Detect which cell encompasses the target text, then output its [X, Y] center coordinate. 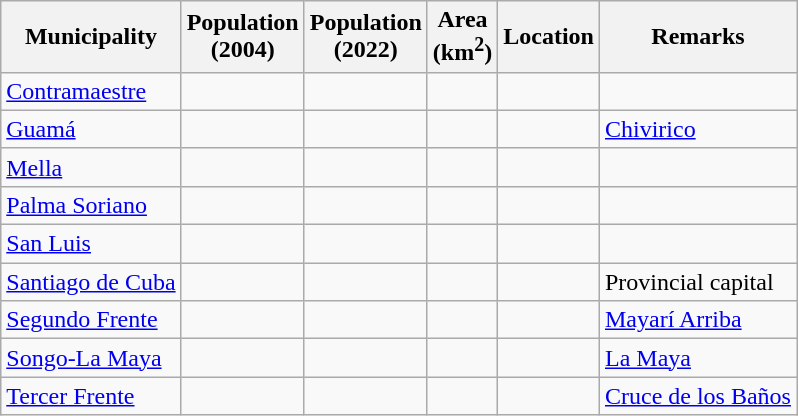
Songo-La Maya [91, 358]
San Luis [91, 244]
Segundo Frente [91, 320]
Cruce de los Baños [698, 396]
Municipality [91, 37]
Santiago de Cuba [91, 282]
Location [549, 37]
Provincial capital [698, 282]
Population(2004) [242, 37]
Palma Soriano [91, 205]
La Maya [698, 358]
Tercer Frente [91, 396]
Remarks [698, 37]
Area(km2) [462, 37]
Guamá [91, 129]
Mella [91, 167]
Mayarí Arriba [698, 320]
Chivirico [698, 129]
Population(2022) [366, 37]
Contramaestre [91, 91]
